Capture the cell that displays the provided text and extract its [x, y] central coordinate. 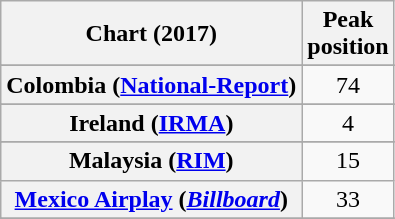
74 [348, 85]
15 [348, 161]
Mexico Airplay (Billboard) [152, 199]
Malaysia (RIM) [152, 161]
Chart (2017) [152, 34]
Peak position [348, 34]
Colombia (National-Report) [152, 85]
Ireland (IRMA) [152, 123]
33 [348, 199]
4 [348, 123]
